Search for the cell housing the specified text and yield its (X, Y) center coordinate. 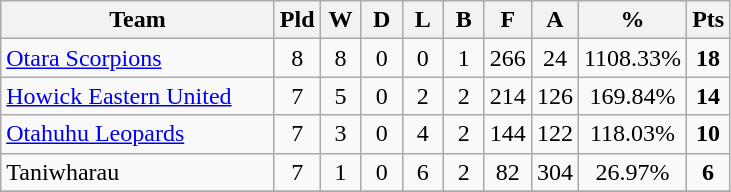
214 (508, 96)
4 (422, 134)
24 (554, 58)
Pld (297, 20)
F (508, 20)
266 (508, 58)
Taniwharau (138, 172)
% (632, 20)
122 (554, 134)
B (464, 20)
3 (340, 134)
18 (708, 58)
Otara Scorpions (138, 58)
14 (708, 96)
144 (508, 134)
Pts (708, 20)
82 (508, 172)
169.84% (632, 96)
5 (340, 96)
D (382, 20)
304 (554, 172)
A (554, 20)
26.97% (632, 172)
118.03% (632, 134)
Otahuhu Leopards (138, 134)
Team (138, 20)
1108.33% (632, 58)
L (422, 20)
Howick Eastern United (138, 96)
10 (708, 134)
126 (554, 96)
W (340, 20)
